Detect which cell encompasses the target text, then output its (x, y) center coordinate. 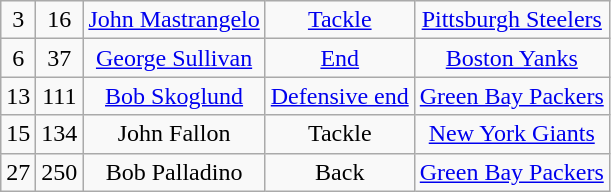
John Fallon (174, 134)
16 (60, 20)
New York Giants (512, 134)
Bob Palladino (174, 172)
111 (60, 96)
Bob Skoglund (174, 96)
Boston Yanks (512, 58)
End (340, 58)
George Sullivan (174, 58)
Pittsburgh Steelers (512, 20)
John Mastrangelo (174, 20)
134 (60, 134)
37 (60, 58)
15 (18, 134)
6 (18, 58)
3 (18, 20)
27 (18, 172)
Back (340, 172)
Defensive end (340, 96)
250 (60, 172)
13 (18, 96)
